Locate the cell with the specified text and output its [X, Y] center coordinate. 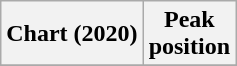
Peakposition [189, 34]
Chart (2020) [72, 34]
